Pinpoint the cell where the given text exists, returning its (X, Y) midpoint coordinate. 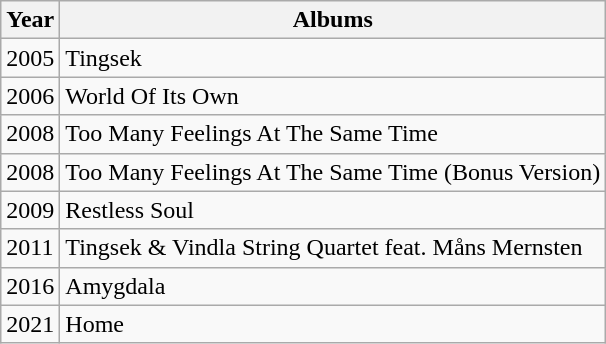
Too Many Feelings At The Same Time (Bonus Version) (333, 172)
2016 (30, 286)
2005 (30, 58)
2021 (30, 324)
Home (333, 324)
Tingsek (333, 58)
Too Many Feelings At The Same Time (333, 134)
2009 (30, 210)
Year (30, 20)
2006 (30, 96)
2011 (30, 248)
Restless Soul (333, 210)
Amygdala (333, 286)
World Of Its Own (333, 96)
Albums (333, 20)
Tingsek & Vindla String Quartet feat. Måns Mernsten (333, 248)
